Scan for the cell matching the given text and deliver its (x, y) coordinate at center. 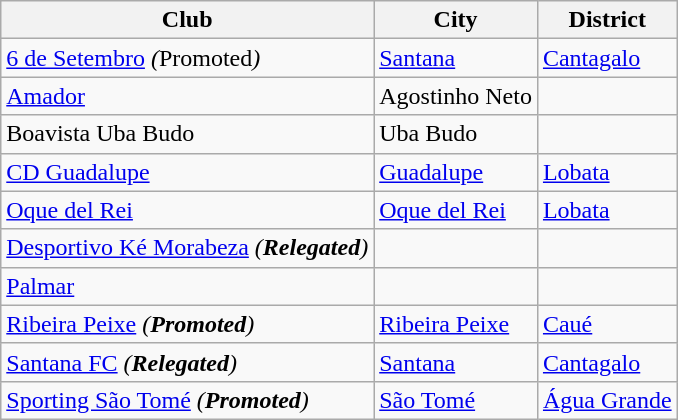
Santana FC (Relegated) (188, 362)
CD Guadalupe (188, 172)
Club (188, 20)
City (456, 20)
6 de Setembro (Promoted) (188, 58)
Amador (188, 96)
Palmar (188, 286)
Sporting São Tomé (Promoted) (188, 400)
Guadalupe (456, 172)
Uba Budo (456, 134)
Ribeira Peixe (456, 324)
Caué (607, 324)
São Tomé (456, 400)
District (607, 20)
Água Grande (607, 400)
Ribeira Peixe (Promoted) (188, 324)
Desportivo Ké Morabeza (Relegated) (188, 248)
Boavista Uba Budo (188, 134)
Agostinho Neto (456, 96)
